Provide the (X, Y) coordinate of the cell's center where the given text is located.  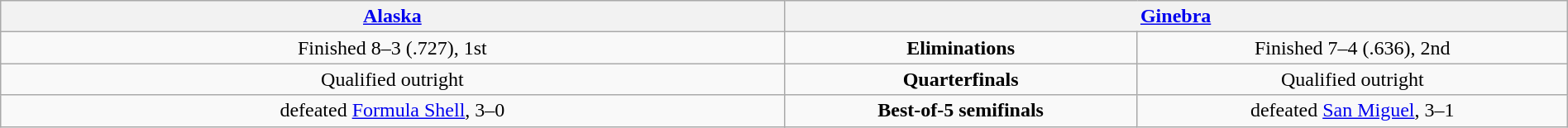
defeated Formula Shell, 3–0 (392, 111)
Best-of-5 semifinals (961, 111)
Alaska (392, 17)
Finished 7–4 (.636), 2nd (1352, 48)
defeated San Miguel, 3–1 (1352, 111)
Ginebra (1176, 17)
Finished 8–3 (.727), 1st (392, 48)
Quarterfinals (961, 79)
Eliminations (961, 48)
